Locate the cell with the specified text and output its (X, Y) center coordinate. 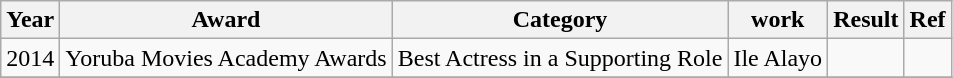
Category (560, 20)
work (778, 20)
Ile Alayo (778, 58)
Best Actress in a Supporting Role (560, 58)
Year (30, 20)
Ref (928, 20)
Result (866, 20)
Award (226, 20)
2014 (30, 58)
Yoruba Movies Academy Awards (226, 58)
